Locate the cell with the specified text and output its (X, Y) center coordinate. 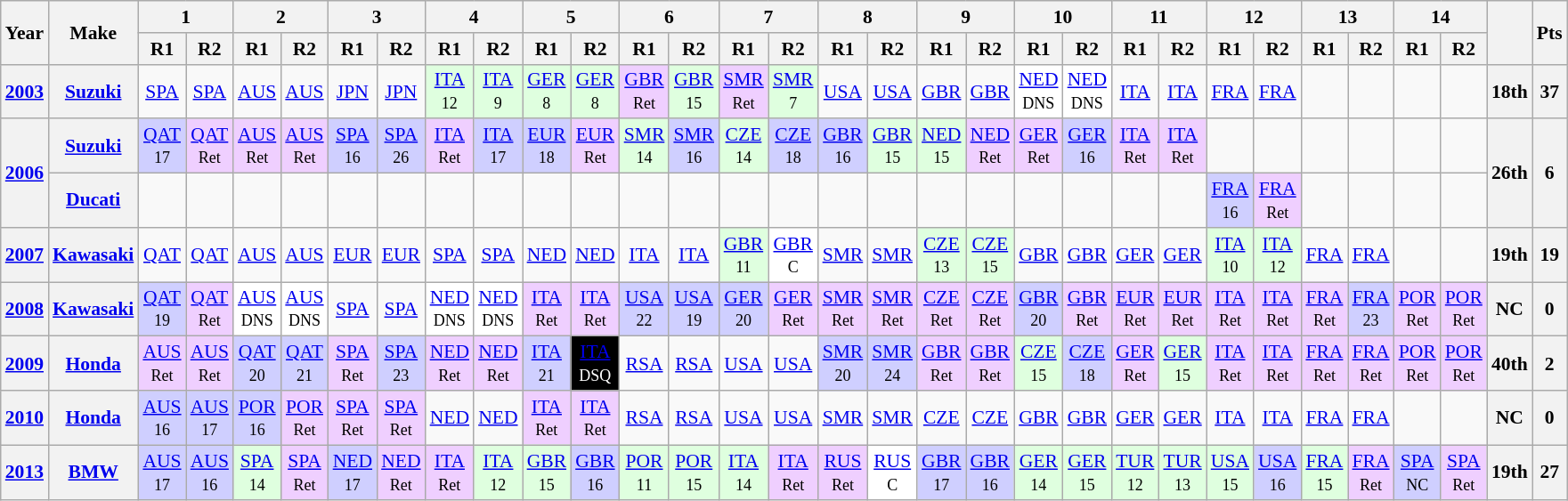
9 (965, 17)
CZE14 (743, 146)
2013 (25, 472)
7 (768, 17)
2003 (25, 91)
RUSC (892, 472)
GBR17 (942, 472)
26th (1510, 174)
2007 (25, 255)
8 (867, 17)
19 (1549, 255)
14 (1441, 17)
18th (1510, 91)
4 (474, 17)
ITA21 (547, 363)
ITA9 (498, 91)
POR11 (645, 472)
Year (25, 32)
SMR24 (892, 363)
QAT20 (256, 363)
NED17 (353, 472)
GER14 (1038, 472)
1 (185, 17)
SPANC (1418, 472)
2010 (25, 418)
QAT17 (162, 146)
USA15 (1231, 472)
2009 (25, 363)
Make (93, 32)
Ducati (93, 201)
2008 (25, 310)
2006 (25, 174)
GER16 (1088, 146)
RUSRet (843, 472)
SMR16 (694, 146)
Pts (1549, 32)
11 (1159, 17)
SMR14 (645, 146)
5 (572, 17)
FRA15 (1324, 472)
ITADSQ (595, 363)
SMR20 (843, 363)
SMR7 (793, 91)
3 (378, 17)
POR16 (256, 418)
SPA26 (401, 146)
GER20 (743, 310)
EUR18 (547, 146)
BMW (93, 472)
QAT19 (162, 310)
SPA14 (256, 472)
40th (1510, 363)
SPA23 (401, 363)
SPA16 (353, 146)
USA16 (1277, 472)
12 (1254, 17)
QAT21 (305, 363)
13 (1347, 17)
POR15 (694, 472)
USA19 (694, 310)
37 (1549, 91)
FRA16 (1231, 201)
10 (1063, 17)
ITA14 (743, 472)
ITA17 (498, 146)
GBR20 (1038, 310)
CZE13 (942, 255)
GBRC (793, 255)
27 (1549, 472)
TUR13 (1182, 472)
FRA23 (1371, 310)
USA22 (645, 310)
NED15 (942, 146)
GBR11 (743, 255)
ITA10 (1231, 255)
TUR12 (1134, 472)
